Scan for the cell matching the given text and deliver its (X, Y) coordinate at center. 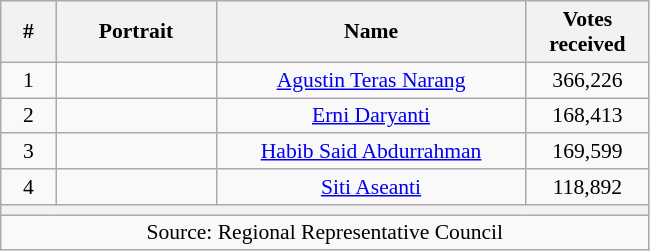
366,226 (588, 80)
4 (28, 187)
168,413 (588, 116)
Name (371, 32)
Votes received (588, 32)
3 (28, 152)
118,892 (588, 187)
Erni Daryanti (371, 116)
169,599 (588, 152)
Portrait (136, 32)
2 (28, 116)
# (28, 32)
Agustin Teras Narang (371, 80)
Habib Said Abdurrahman (371, 152)
1 (28, 80)
Source: Regional Representative Council (325, 233)
Siti Aseanti (371, 187)
